Detect which cell encompasses the target text, then output its (X, Y) center coordinate. 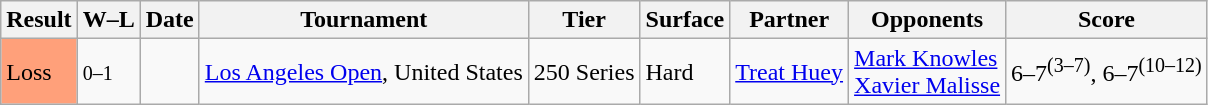
Hard (685, 72)
Date (170, 20)
W–L (108, 20)
0–1 (108, 72)
250 Series (584, 72)
Los Angeles Open, United States (364, 72)
Result (39, 20)
6–7(3–7), 6–7(10–12) (1107, 72)
Mark Knowles Xavier Malisse (928, 72)
Partner (790, 20)
Tournament (364, 20)
Opponents (928, 20)
Surface (685, 20)
Score (1107, 20)
Tier (584, 20)
Loss (39, 72)
Treat Huey (790, 72)
